Output the (x, y) coordinate of the center of the cell containing the given text.  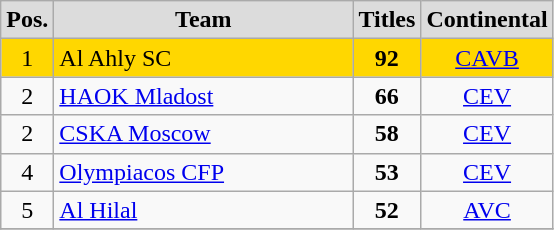
Team (204, 20)
Pos. (28, 20)
1 (28, 58)
CSKA Moscow (204, 134)
52 (387, 210)
4 (28, 172)
5 (28, 210)
AVC (487, 210)
Olympiacos CFP (204, 172)
Continental (487, 20)
Titles (387, 20)
HAOK Mladost (204, 96)
Al Hilal (204, 210)
58 (387, 134)
66 (387, 96)
53 (387, 172)
92 (387, 58)
CAVB (487, 58)
Al Ahly SC (204, 58)
